Scan for the cell matching the given text and deliver its [X, Y] coordinate at center. 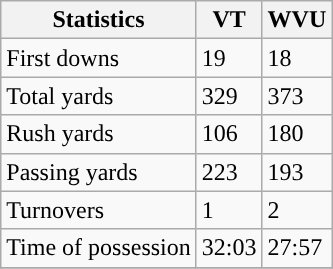
223 [229, 172]
193 [297, 172]
329 [229, 96]
19 [229, 58]
18 [297, 58]
Statistics [99, 20]
2 [297, 210]
32:03 [229, 248]
180 [297, 134]
Total yards [99, 96]
Time of possession [99, 248]
27:57 [297, 248]
106 [229, 134]
Passing yards [99, 172]
VT [229, 20]
WVU [297, 20]
Turnovers [99, 210]
First downs [99, 58]
Rush yards [99, 134]
373 [297, 96]
1 [229, 210]
